Pinpoint the cell where the given text exists, returning its (x, y) midpoint coordinate. 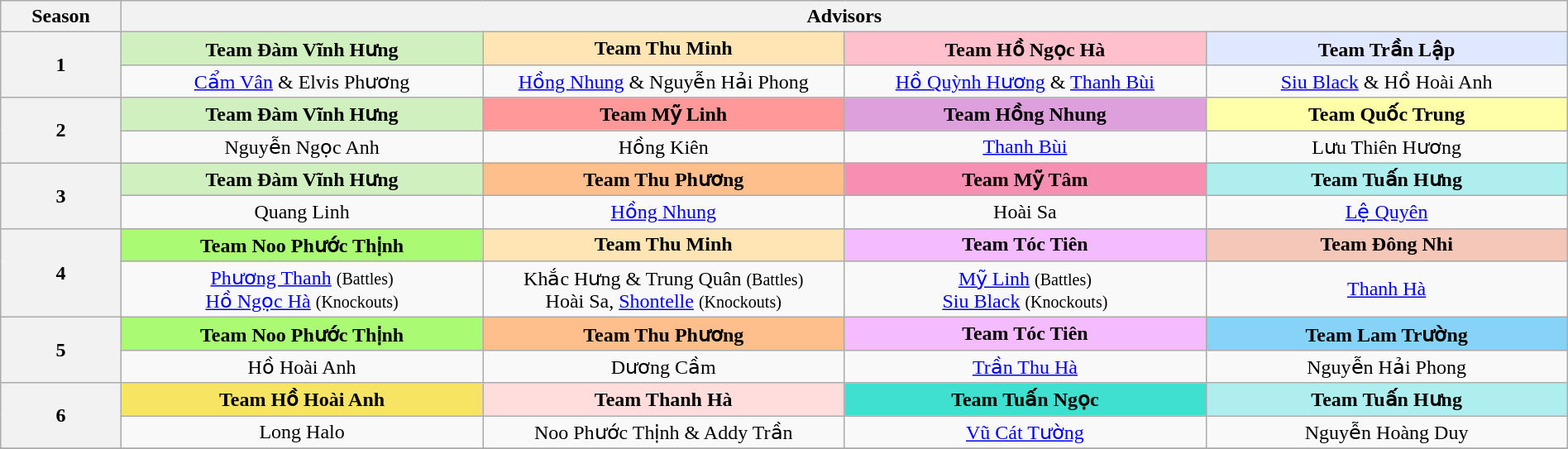
Advisors (844, 17)
Team Lam Trường (1386, 334)
1 (61, 64)
2 (61, 131)
Noo Phước Thịnh & Addy Trần (663, 432)
Nguyễn Ngọc Anh (301, 147)
Team Trần Lập (1386, 49)
Team Mỹ Linh (663, 114)
Team Tuấn Ngọc (1025, 399)
Nguyễn Hải Phong (1386, 366)
Vũ Cát Tường (1025, 432)
Team Hồng Nhung (1025, 114)
Mỹ Linh (Battles)Siu Black (Knockouts) (1025, 289)
Thanh Bùi (1025, 147)
Khắc Hưng & Trung Quân (Battles)Hoài Sa, Shontelle (Knockouts) (663, 289)
Thanh Hà (1386, 289)
Hồng Kiên (663, 147)
Trần Thu Hà (1025, 366)
Season (61, 17)
Team Đông Nhi (1386, 245)
Hoài Sa (1025, 213)
Quang Linh (301, 213)
5 (61, 351)
Siu Black & Hồ Hoài Anh (1386, 81)
Phương Thanh (Battles)Hồ Ngọc Hà (Knockouts) (301, 289)
Team Quốc Trung (1386, 114)
Hồng Nhung (663, 213)
6 (61, 415)
Team Thanh Hà (663, 399)
4 (61, 273)
Hồ Hoài Anh (301, 366)
Team Mỹ Tâm (1025, 179)
Long Halo (301, 432)
Cẩm Vân & Elvis Phương (301, 81)
Hồng Nhung & Nguyễn Hải Phong (663, 81)
Lệ Quyên (1386, 213)
Nguyễn Hoàng Duy (1386, 432)
Team Hồ Ngọc Hà (1025, 49)
Team Hồ Hoài Anh (301, 399)
Lưu Thiên Hương (1386, 147)
3 (61, 195)
Hồ Quỳnh Hương & Thanh Bùi (1025, 81)
Dương Cầm (663, 366)
